From the cell containing the given text, extract its center point as [x, y] coordinate. 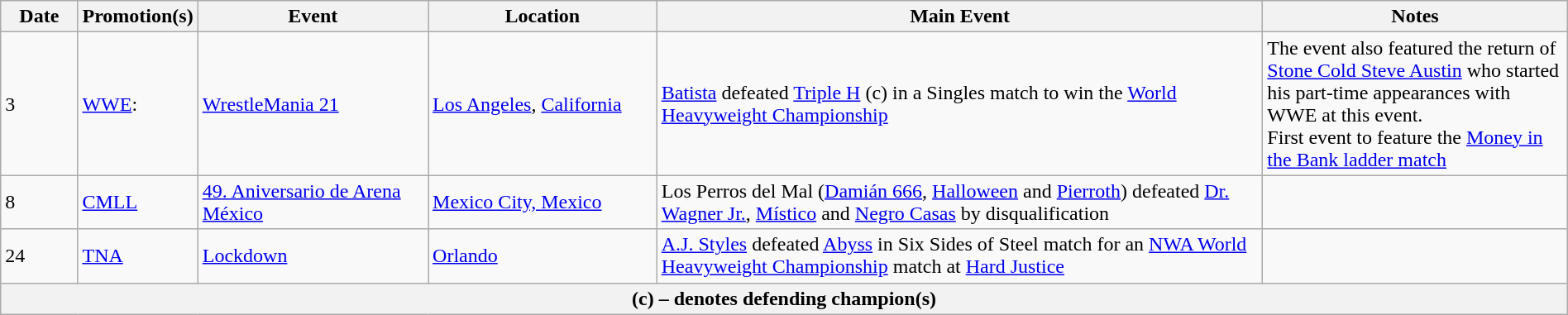
3 [40, 104]
24 [40, 256]
A.J. Styles defeated Abyss in Six Sides of Steel match for an NWA World Heavyweight Championship match at Hard Justice [959, 256]
WrestleMania 21 [313, 104]
WWE: [137, 104]
Event [313, 17]
Lockdown [313, 256]
49. Aniversario de Arena México [313, 202]
Promotion(s) [137, 17]
8 [40, 202]
Los Perros del Mal (Damián 666, Halloween and Pierroth) defeated Dr. Wagner Jr., Místico and Negro Casas by disqualification [959, 202]
Date [40, 17]
CMLL [137, 202]
Orlando [543, 256]
Main Event [959, 17]
TNA [137, 256]
Location [543, 17]
(c) – denotes defending champion(s) [784, 298]
Mexico City, Mexico [543, 202]
Notes [1415, 17]
Batista defeated Triple H (c) in a Singles match to win the World Heavyweight Championship [959, 104]
Los Angeles, California [543, 104]
